Locate the cell with the specified text and output its (X, Y) center coordinate. 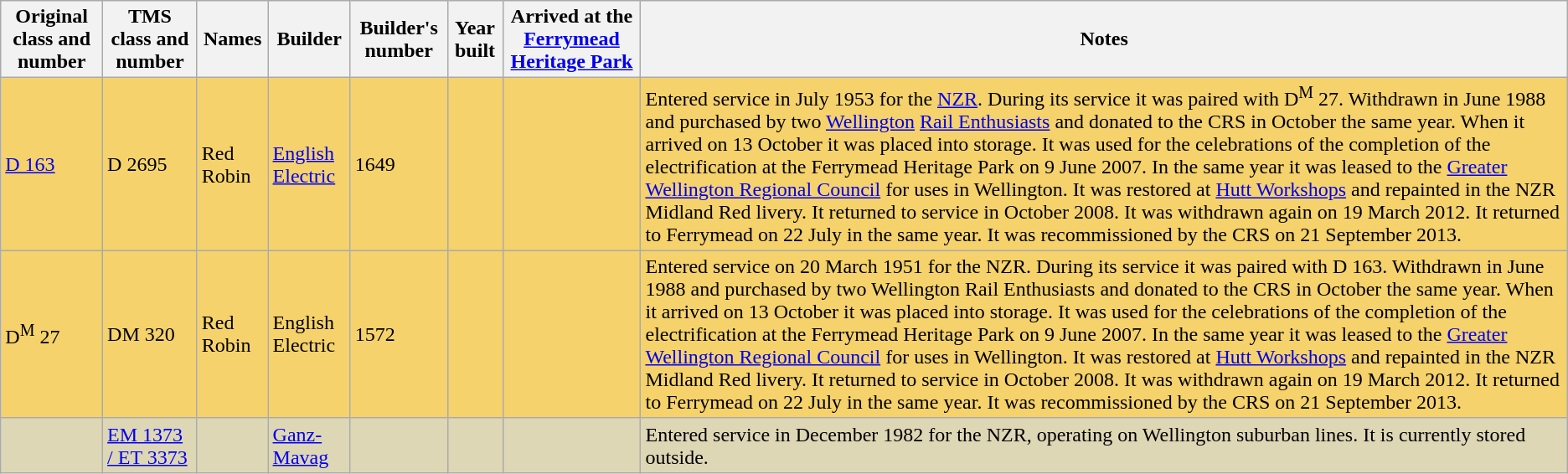
Entered service in December 1982 for the NZR, operating on Wellington suburban lines. It is currently stored outside. (1104, 446)
D 2695 (151, 164)
Names (233, 39)
1572 (399, 334)
TMS class and number (151, 39)
D 163 (52, 164)
DM 320 (151, 334)
Builder's number (399, 39)
Ganz-Mavag (309, 446)
DM 27 (52, 334)
Notes (1104, 39)
Arrived at the Ferrymead Heritage Park (571, 39)
Original class and number (52, 39)
EM 1373 / ET 3373 (151, 446)
Builder (309, 39)
1649 (399, 164)
Year built (475, 39)
